For the text-containing cell, return its midpoint in [x, y] coordinate format. 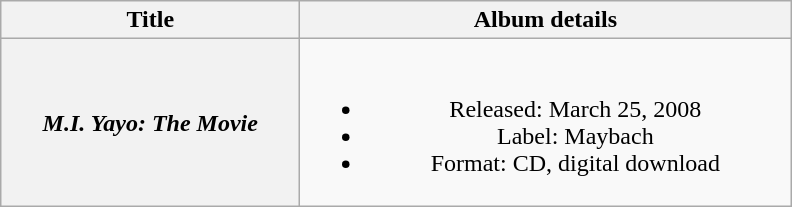
Released: March 25, 2008Label: MaybachFormat: CD, digital download [546, 122]
Album details [546, 20]
M.I. Yayo: The Movie [150, 122]
Title [150, 20]
